Capture the cell that displays the provided text and extract its [x, y] central coordinate. 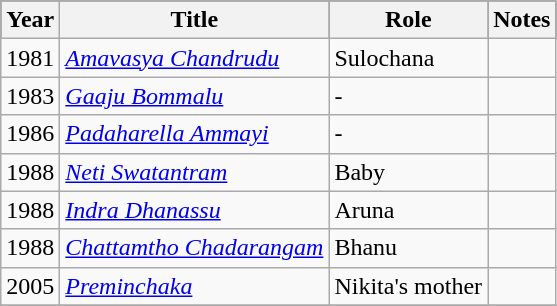
Preminchaka [194, 286]
Neti Swatantram [194, 172]
Gaaju Bommalu [194, 96]
Indra Dhanassu [194, 210]
Bhanu [408, 248]
1986 [30, 134]
Role [408, 20]
Notes [522, 20]
1983 [30, 96]
Chattamtho Chadarangam [194, 248]
1981 [30, 58]
Amavasya Chandrudu [194, 58]
2005 [30, 286]
Padaharella Ammayi [194, 134]
Sulochana [408, 58]
Title [194, 20]
Year [30, 20]
Aruna [408, 210]
Baby [408, 172]
Nikita's mother [408, 286]
